Return the [X, Y] coordinate for the center point of the cell that contains the specified text.  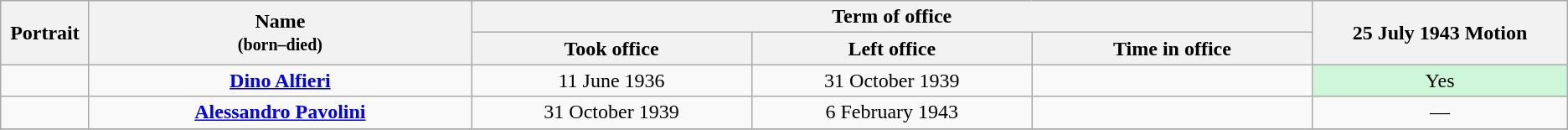
— [1440, 112]
Left office [891, 49]
Dino Alfieri [280, 81]
Alessandro Pavolini [280, 112]
6 February 1943 [891, 112]
Name(born–died) [280, 33]
Took office [611, 49]
Yes [1440, 81]
25 July 1943 Motion [1440, 33]
Portrait [45, 33]
11 June 1936 [611, 81]
Time in office [1173, 49]
Term of office [892, 17]
